Identify which cell holds the provided text, then report its (x, y) central coordinate. 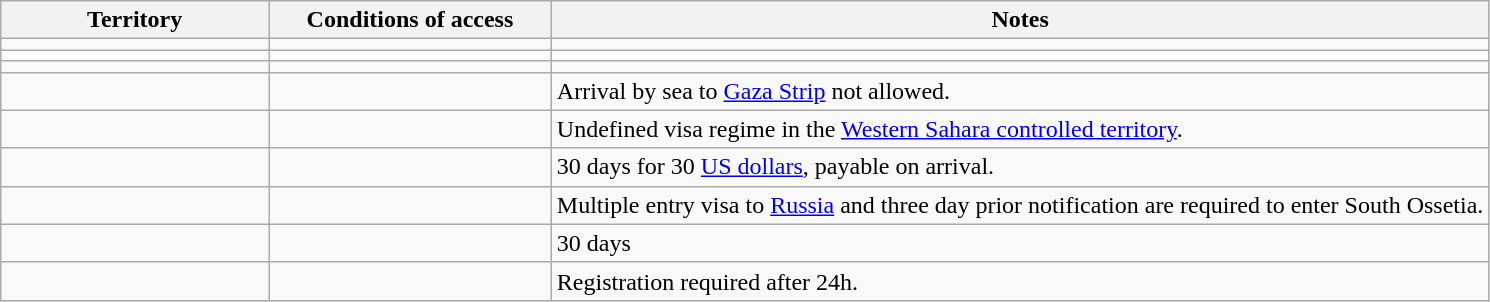
Undefined visa regime in the Western Sahara controlled territory. (1020, 129)
Notes (1020, 20)
30 days for 30 US dollars, payable on arrival. (1020, 167)
Arrival by sea to Gaza Strip not allowed. (1020, 91)
Territory (135, 20)
30 days (1020, 243)
Multiple entry visa to Russia and three day prior notification are required to enter South Ossetia. (1020, 205)
Registration required after 24h. (1020, 281)
Conditions of access (410, 20)
